Provide the [X, Y] coordinate of the cell's center where the given text is located.  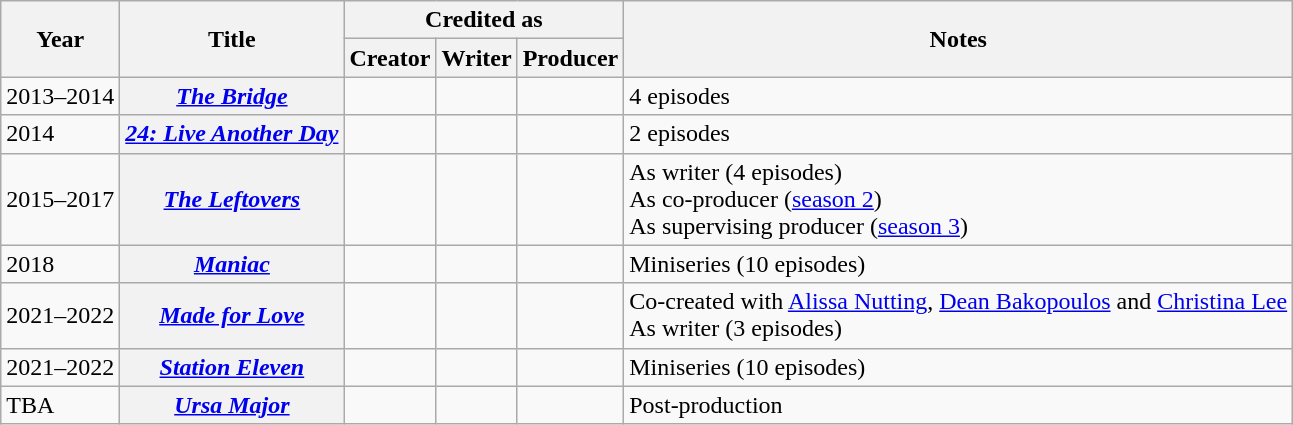
2015–2017 [60, 199]
Title [232, 39]
Notes [958, 39]
Writer [476, 58]
Maniac [232, 264]
The Bridge [232, 96]
The Leftovers [232, 199]
Credited as [484, 20]
Station Eleven [232, 367]
Producer [570, 58]
Ursa Major [232, 405]
Creator [390, 58]
2 episodes [958, 134]
2014 [60, 134]
TBA [60, 405]
As writer (4 episodes)As co-producer (season 2)As supervising producer (season 3) [958, 199]
Co-created with Alissa Nutting, Dean Bakopoulos and Christina LeeAs writer (3 episodes) [958, 316]
4 episodes [958, 96]
Made for Love [232, 316]
Post-production [958, 405]
2013–2014 [60, 96]
24: Live Another Day [232, 134]
2018 [60, 264]
Year [60, 39]
